Capture the cell that displays the provided text and extract its (x, y) central coordinate. 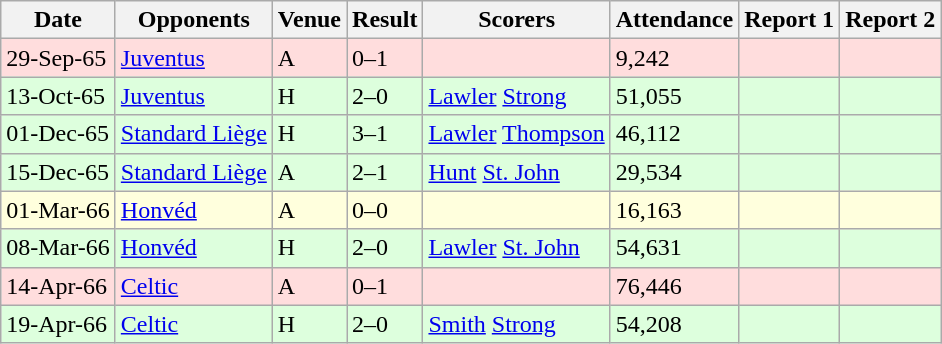
Scorers (516, 20)
Smith Strong (516, 324)
54,631 (674, 248)
9,242 (674, 58)
29,534 (674, 172)
Report 1 (790, 20)
16,163 (674, 210)
46,112 (674, 134)
Result (385, 20)
54,208 (674, 324)
Hunt St. John (516, 172)
3–1 (385, 134)
Opponents (194, 20)
Venue (309, 20)
Report 2 (890, 20)
13-Oct-65 (58, 96)
51,055 (674, 96)
76,446 (674, 286)
Lawler St. John (516, 248)
19-Apr-66 (58, 324)
2–1 (385, 172)
0–0 (385, 210)
15-Dec-65 (58, 172)
Lawler Strong (516, 96)
Lawler Thompson (516, 134)
08-Mar-66 (58, 248)
29-Sep-65 (58, 58)
01-Dec-65 (58, 134)
14-Apr-66 (58, 286)
Date (58, 20)
01-Mar-66 (58, 210)
Attendance (674, 20)
